Detect which cell encompasses the target text, then output its [X, Y] center coordinate. 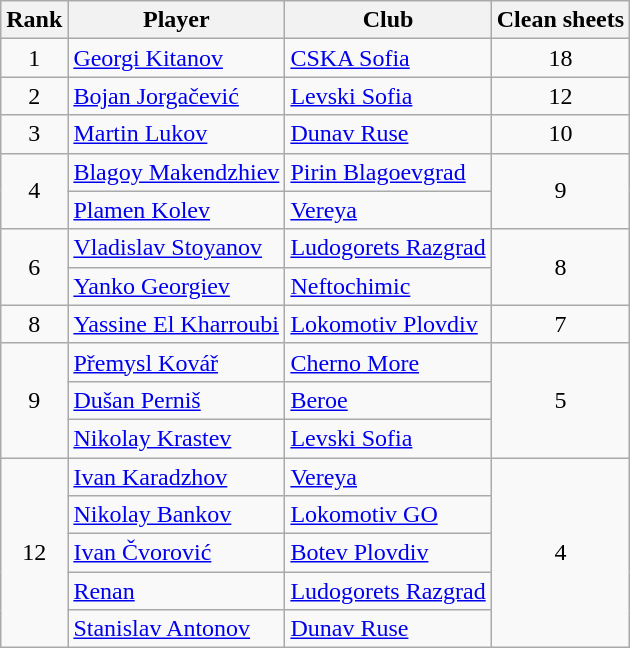
Dušan Perniš [176, 400]
CSKA Sofia [388, 58]
Botev Plovdiv [388, 553]
Plamen Kolev [176, 210]
Nikolay Bankov [176, 515]
Cherno More [388, 362]
Beroe [388, 400]
Club [388, 20]
Lokomotiv Plovdiv [388, 324]
Stanislav Antonov [176, 629]
Georgi Kitanov [176, 58]
18 [560, 58]
Pirin Blagoevgrad [388, 172]
Ivan Čvorović [176, 553]
Blagoy Makendzhiev [176, 172]
Přemysl Kovář [176, 362]
Yanko Georgiev [176, 286]
Yassine El Kharroubi [176, 324]
Neftochimic [388, 286]
3 [34, 134]
Martin Lukov [176, 134]
5 [560, 400]
Nikolay Krastev [176, 438]
Bojan Jorgačević [176, 96]
Rank [34, 20]
1 [34, 58]
Player [176, 20]
2 [34, 96]
10 [560, 134]
6 [34, 267]
Ivan Karadzhov [176, 477]
Lokomotiv GO [388, 515]
Renan [176, 591]
Clean sheets [560, 20]
7 [560, 324]
Vladislav Stoyanov [176, 248]
